Search for the cell housing the specified text and yield its (x, y) center coordinate. 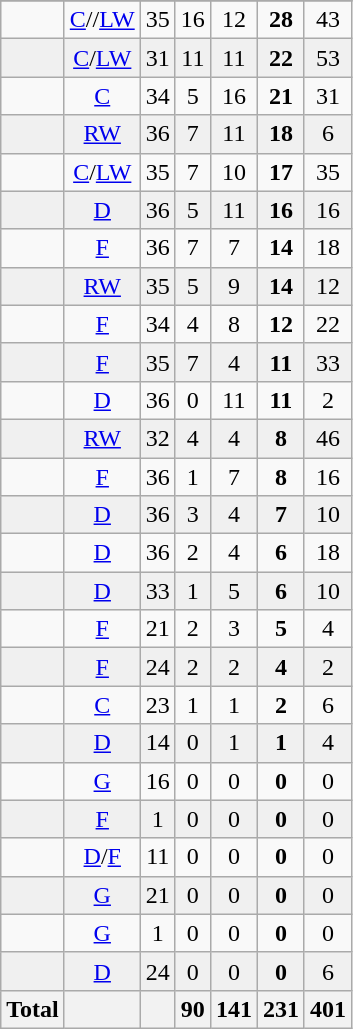
23 (158, 705)
D/F (102, 857)
17 (280, 172)
90 (192, 1009)
C//LW (102, 20)
401 (328, 1009)
46 (328, 438)
43 (328, 20)
28 (280, 20)
32 (158, 438)
9 (234, 286)
Total (33, 1009)
53 (328, 58)
231 (280, 1009)
141 (234, 1009)
